Determine the (x, y) coordinate at the center of the cell enclosing the given text.  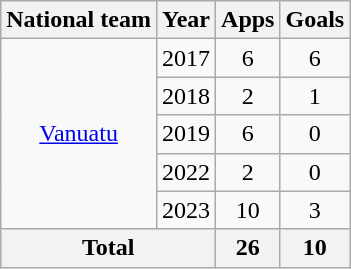
3 (315, 210)
Apps (248, 20)
Year (186, 20)
2023 (186, 210)
2022 (186, 172)
National team (79, 20)
Total (108, 248)
26 (248, 248)
1 (315, 96)
2017 (186, 58)
Goals (315, 20)
Vanuatu (79, 134)
2018 (186, 96)
2019 (186, 134)
